Locate the cell with the specified text and output its (X, Y) center coordinate. 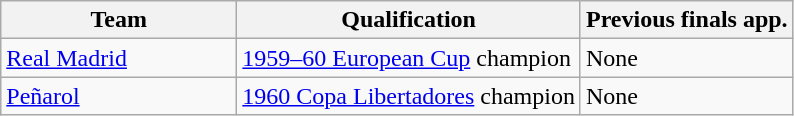
1959–60 European Cup champion (409, 58)
Qualification (409, 20)
Previous finals app. (686, 20)
Real Madrid (119, 58)
1960 Copa Libertadores champion (409, 96)
Team (119, 20)
Peñarol (119, 96)
